Return (X, Y) of the center of cell containing provided text 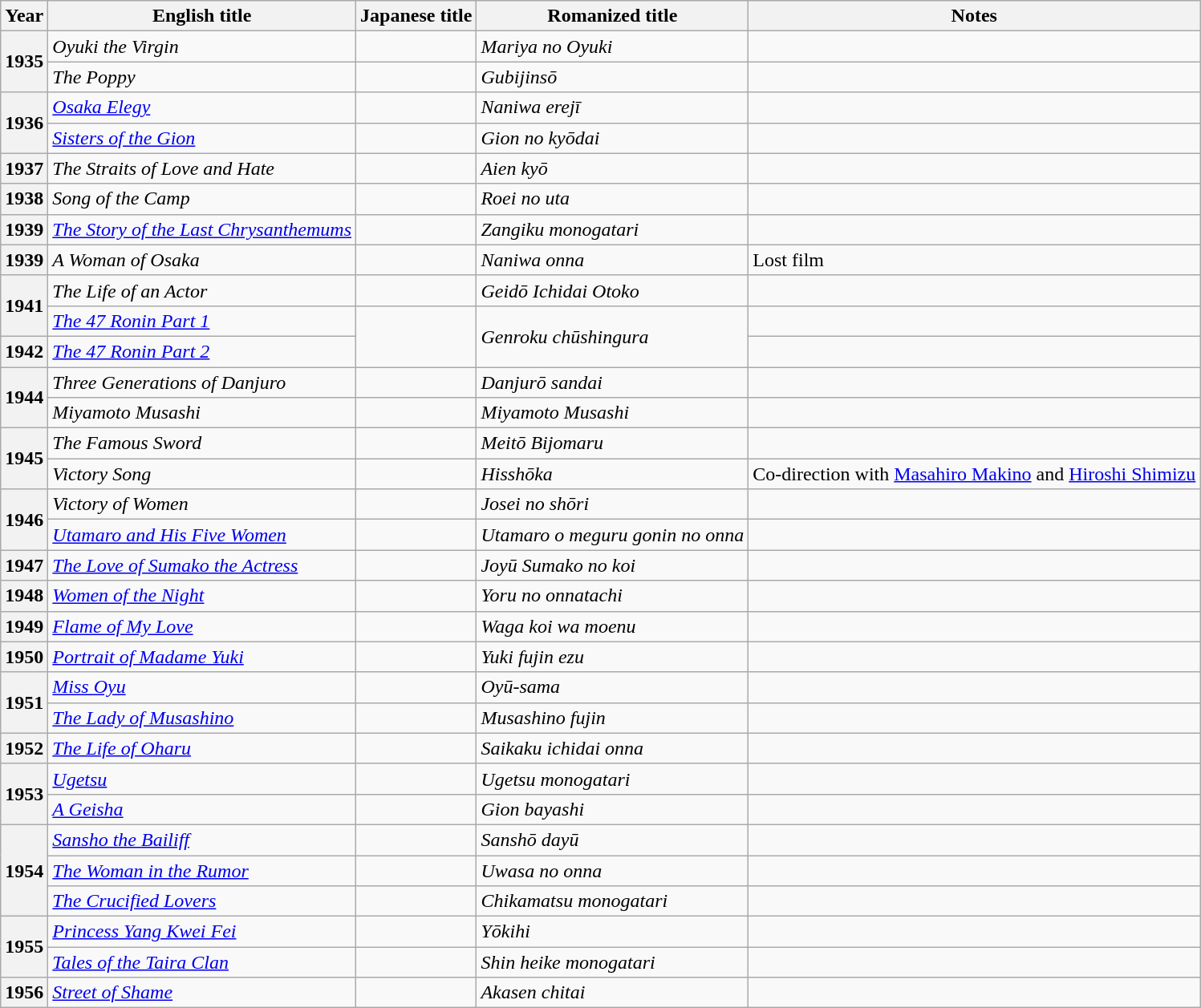
1947 (24, 565)
Co-direction with Masahiro Makino and Hiroshi Shimizu (974, 474)
The Woman in the Rumor (202, 870)
Saikaku ichidai onna (613, 748)
Aien kyō (613, 168)
The Famous Sword (202, 443)
Three Generations of Danjuro (202, 383)
Miss Oyu (202, 687)
Notes (974, 16)
Sisters of the Gion (202, 138)
Romanized title (613, 16)
1945 (24, 459)
1954 (24, 870)
Uwasa no onna (613, 870)
English title (202, 16)
Akasen chitai (613, 993)
Waga koi wa moenu (613, 626)
Sanshō dayū (613, 840)
Hisshōka (613, 474)
1955 (24, 947)
Women of the Night (202, 596)
1935 (24, 62)
Street of Shame (202, 993)
Musashino fujin (613, 718)
The Love of Sumako the Actress (202, 565)
Year (24, 16)
1956 (24, 993)
The 47 Ronin Part 2 (202, 351)
1944 (24, 398)
1937 (24, 168)
Roei no uta (613, 199)
Oyū-sama (613, 687)
Yuki fujin ezu (613, 657)
The Story of the Last Chrysanthemums (202, 229)
Chikamatsu monogatari (613, 901)
Osaka Elegy (202, 107)
Geidō Ichidai Otoko (613, 290)
Victory of Women (202, 504)
The Straits of Love and Hate (202, 168)
Ugetsu monogatari (613, 779)
The 47 Ronin Part 1 (202, 321)
Portrait of Madame Yuki (202, 657)
1946 (24, 520)
1938 (24, 199)
Josei no shōri (613, 504)
1952 (24, 748)
1936 (24, 123)
Lost film (974, 260)
Japanese title (416, 16)
1941 (24, 306)
Mariya no Oyuki (613, 47)
The Life of an Actor (202, 290)
1950 (24, 657)
Oyuki the Virgin (202, 47)
Gion bayashi (613, 809)
Song of the Camp (202, 199)
Meitō Bijomaru (613, 443)
Sansho the Bailiff (202, 840)
The Crucified Lovers (202, 901)
Zangiku monogatari (613, 229)
Utamaro o meguru gonin no onna (613, 535)
Genroku chūshingura (613, 336)
A Geisha (202, 809)
Danjurō sandai (613, 383)
Yōkihi (613, 932)
Princess Yang Kwei Fei (202, 932)
Ugetsu (202, 779)
Victory Song (202, 474)
The Lady of Musashino (202, 718)
Gubijinsō (613, 77)
Gion no kyōdai (613, 138)
The Poppy (202, 77)
1953 (24, 794)
Utamaro and His Five Women (202, 535)
Naniwa onna (613, 260)
Flame of My Love (202, 626)
Yoru no onnatachi (613, 596)
The Life of Oharu (202, 748)
1942 (24, 351)
1948 (24, 596)
Shin heike monogatari (613, 962)
1949 (24, 626)
1951 (24, 702)
Tales of the Taira Clan (202, 962)
A Woman of Osaka (202, 260)
Naniwa erejī (613, 107)
Joyū Sumako no koi (613, 565)
